Find where the given text appears and provide that cell's center as (x, y) coordinate. 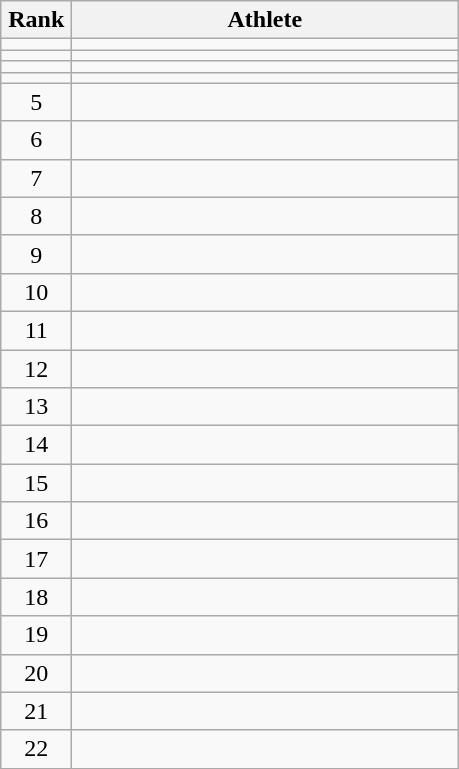
18 (36, 597)
6 (36, 140)
21 (36, 711)
19 (36, 635)
5 (36, 102)
8 (36, 216)
10 (36, 292)
20 (36, 673)
7 (36, 178)
17 (36, 559)
16 (36, 521)
14 (36, 445)
Athlete (265, 20)
9 (36, 254)
Rank (36, 20)
15 (36, 483)
12 (36, 369)
11 (36, 330)
13 (36, 407)
22 (36, 749)
